Output the (x, y) coordinate of the center of the cell containing the given text.  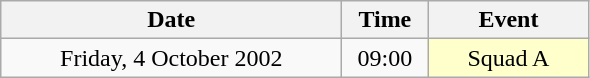
09:00 (385, 58)
Event (508, 20)
Date (172, 20)
Squad A (508, 58)
Time (385, 20)
Friday, 4 October 2002 (172, 58)
